From the cell containing the given text, extract its center point as (x, y) coordinate. 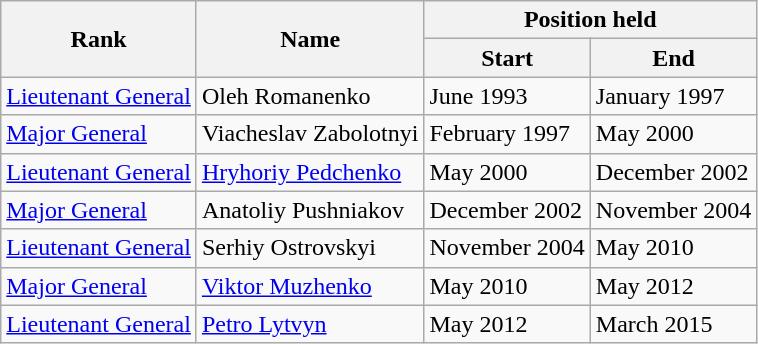
Name (310, 39)
End (673, 58)
Rank (99, 39)
June 1993 (507, 96)
Petro Lytvyn (310, 324)
Viacheslav Zabolotnyi (310, 134)
Anatoliy Pushniakov (310, 210)
Hryhoriy Pedchenko (310, 172)
January 1997 (673, 96)
March 2015 (673, 324)
Serhiy Ostrovskyi (310, 248)
Viktor Muzhenko (310, 286)
Oleh Romanenko (310, 96)
Position held (590, 20)
February 1997 (507, 134)
Start (507, 58)
